Extract the (X, Y) coordinate from the center of the cell holding the provided text.  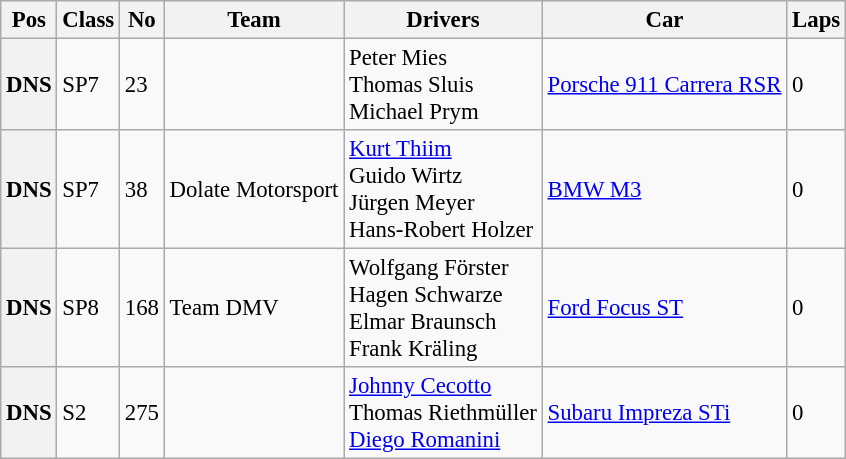
Kurt Thiim Guido Wirtz Jürgen Meyer Hans-Robert Holzer (444, 190)
23 (142, 85)
38 (142, 190)
Johnny Cecotto Thomas Riethmüller Diego Romanini (444, 413)
Dolate Motorsport (254, 190)
Team DMV (254, 308)
Class (88, 20)
Porsche 911 Carrera RSR (664, 85)
Pos (29, 20)
Drivers (444, 20)
Team (254, 20)
Car (664, 20)
168 (142, 308)
Laps (816, 20)
S2 (88, 413)
SP8 (88, 308)
275 (142, 413)
No (142, 20)
Peter Mies Thomas Sluis Michael Prym (444, 85)
Ford Focus ST (664, 308)
BMW M3 (664, 190)
Wolfgang Förster Hagen Schwarze Elmar Braunsch Frank Kräling (444, 308)
Subaru Impreza STi (664, 413)
